Pinpoint the cell where the given text exists, returning its (x, y) midpoint coordinate. 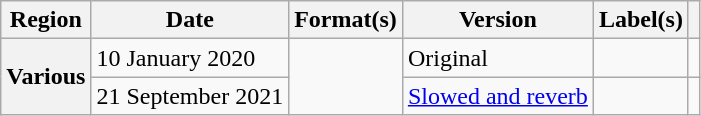
Region (46, 20)
Various (46, 77)
21 September 2021 (190, 96)
Date (190, 20)
Label(s) (640, 20)
Slowed and reverb (498, 96)
Format(s) (346, 20)
Original (498, 58)
10 January 2020 (190, 58)
Version (498, 20)
